Detect which cell encompasses the target text, then output its (X, Y) center coordinate. 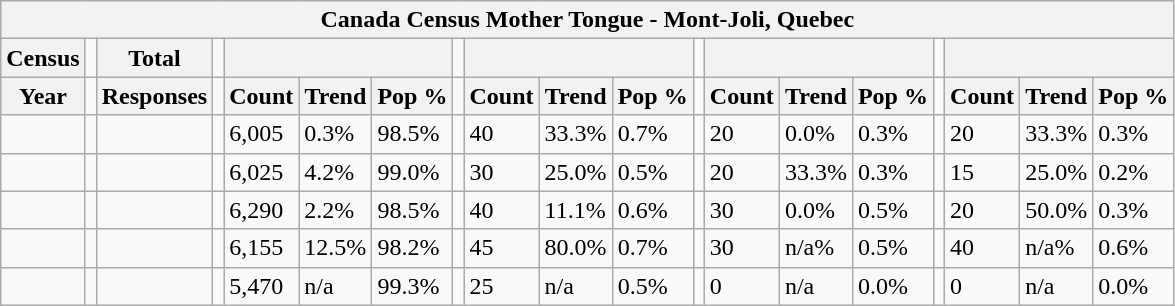
25 (502, 286)
Year (43, 96)
Canada Census Mother Tongue - Mont-Joli, Quebec (588, 20)
Total (154, 58)
2.2% (336, 210)
Responses (154, 96)
50.0% (1056, 210)
80.0% (576, 248)
4.2% (336, 172)
12.5% (336, 248)
45 (502, 248)
5,470 (262, 286)
99.0% (412, 172)
6,290 (262, 210)
6,155 (262, 248)
6,005 (262, 134)
Census (43, 58)
6,025 (262, 172)
15 (982, 172)
11.1% (576, 210)
99.3% (412, 286)
0.2% (1134, 172)
98.2% (412, 248)
